Search for the cell housing the specified text and yield its [X, Y] center coordinate. 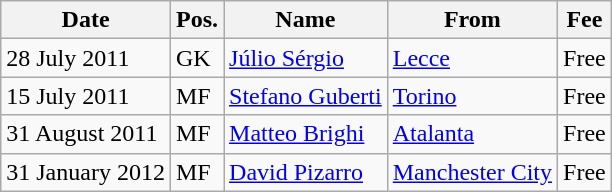
31 January 2012 [86, 172]
Date [86, 20]
Stefano Guberti [306, 96]
Pos. [196, 20]
David Pizarro [306, 172]
From [472, 20]
Matteo Brighi [306, 134]
Torino [472, 96]
31 August 2011 [86, 134]
Manchester City [472, 172]
Júlio Sérgio [306, 58]
Name [306, 20]
GK [196, 58]
Fee [585, 20]
Atalanta [472, 134]
Lecce [472, 58]
28 July 2011 [86, 58]
15 July 2011 [86, 96]
